Return [x, y] of the center of cell containing provided text 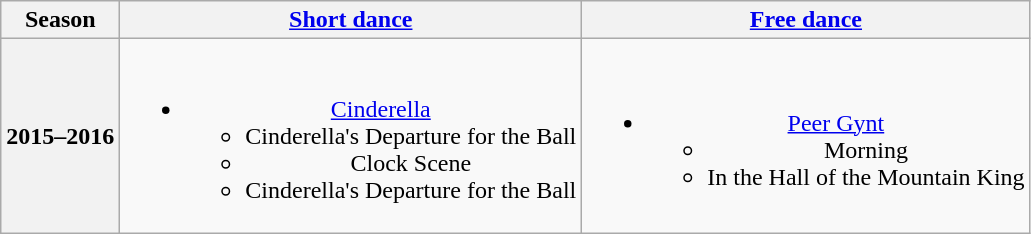
Free dance [806, 20]
Peer Gynt MorningIn the Hall of the Mountain King [806, 136]
2015–2016 [60, 136]
Short dance [351, 20]
Season [60, 20]
Cinderella Cinderella's Departure for the Ball Clock Scene Cinderella's Departure for the Ball [351, 136]
